Output the [x, y] coordinate of the center of the cell containing the given text.  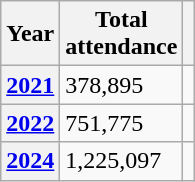
1,225,097 [122, 161]
Totalattendance [122, 34]
2022 [30, 123]
2024 [30, 161]
2021 [30, 85]
378,895 [122, 85]
751,775 [122, 123]
Year [30, 34]
